Extract the (X, Y) coordinate from the center of the cell holding the provided text.  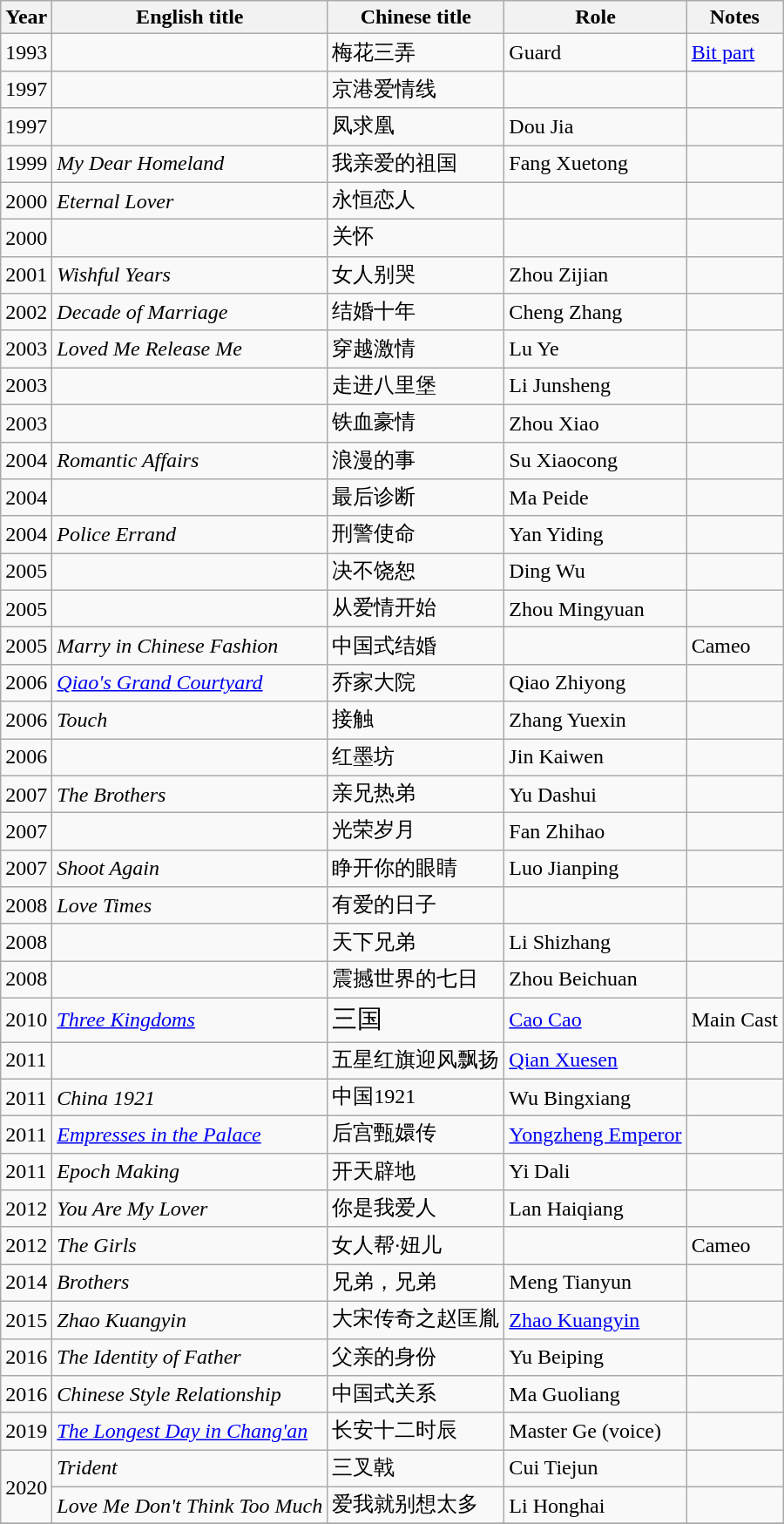
天下兄弟 (416, 943)
亲兄热弟 (416, 795)
睁开你的眼睛 (416, 868)
Lan Haiqiang (596, 1209)
Meng Tianyun (596, 1283)
Epoch Making (190, 1171)
Yu Dashui (596, 795)
五星红旗迎风飘扬 (416, 1061)
父亲的身份 (416, 1358)
Yu Beiping (596, 1358)
Role (596, 17)
English title (190, 17)
接触 (416, 720)
Chinese title (416, 17)
2002 (26, 312)
Yongzheng Emperor (596, 1135)
有爱的日子 (416, 906)
梅花三弄 (416, 52)
Li Junsheng (596, 387)
Li Honghai (596, 1506)
Touch (190, 720)
Cheng Zhang (596, 312)
Qiao's Grand Courtyard (190, 683)
Year (26, 17)
Notes (734, 17)
2015 (26, 1319)
Jin Kaiwen (596, 758)
Ma Peide (596, 498)
Fan Zhihao (596, 831)
Zhou Mingyuan (596, 608)
你是我爱人 (416, 1209)
中国式关系 (416, 1394)
Zhou Xiao (596, 423)
决不饶恕 (416, 572)
Romantic Affairs (190, 460)
Zhang Yuexin (596, 720)
1993 (26, 52)
兄弟，兄弟 (416, 1283)
后宫甄嬛传 (416, 1135)
Empresses in the Palace (190, 1135)
震撼世界的七日 (416, 979)
最后诊断 (416, 498)
Li Shizhang (596, 943)
凤求凰 (416, 127)
Decade of Marriage (190, 312)
中国式结婚 (416, 647)
China 1921 (190, 1098)
2001 (26, 275)
Love Me Don't Think Too Much (190, 1506)
开天辟地 (416, 1171)
Lu Ye (596, 349)
Su Xiaocong (596, 460)
Fang Xuetong (596, 164)
Loved Me Release Me (190, 349)
Eternal Lover (190, 200)
永恒恋人 (416, 200)
Yan Yiding (596, 535)
三叉戟 (416, 1469)
Dou Jia (596, 127)
2010 (26, 1019)
You Are My Lover (190, 1209)
中国1921 (416, 1098)
Master Ge (voice) (596, 1431)
Wishful Years (190, 275)
Chinese Style Relationship (190, 1394)
2014 (26, 1283)
Police Errand (190, 535)
Luo Jianping (596, 868)
铁血豪情 (416, 423)
My Dear Homeland (190, 164)
三国 (416, 1019)
女人别哭 (416, 275)
Ma Guoliang (596, 1394)
Wu Bingxiang (596, 1098)
女人帮·妞儿 (416, 1246)
Qiao Zhiyong (596, 683)
乔家大院 (416, 683)
Yi Dali (596, 1171)
走进八里堡 (416, 387)
Love Times (190, 906)
Cao Cao (596, 1019)
Ding Wu (596, 572)
浪漫的事 (416, 460)
京港爱情线 (416, 89)
大宋传奇之赵匡胤 (416, 1319)
长安十二时辰 (416, 1431)
穿越激情 (416, 349)
The Brothers (190, 795)
Guard (596, 52)
我亲爱的祖国 (416, 164)
红墨坊 (416, 758)
The Identity of Father (190, 1358)
光荣岁月 (416, 831)
Shoot Again (190, 868)
Qian Xuesen (596, 1061)
1999 (26, 164)
Brothers (190, 1283)
2020 (26, 1487)
爱我就别想太多 (416, 1506)
Zhou Beichuan (596, 979)
刑警使命 (416, 535)
Zhou Zijian (596, 275)
Bit part (734, 52)
结婚十年 (416, 312)
The Girls (190, 1246)
Trident (190, 1469)
从爱情开始 (416, 608)
2019 (26, 1431)
The Longest Day in Chang'an (190, 1431)
Marry in Chinese Fashion (190, 647)
Three Kingdoms (190, 1019)
Cui Tiejun (596, 1469)
Main Cast (734, 1019)
关怀 (416, 239)
